Return the (x, y) coordinate for the center point of the cell that contains the specified text.  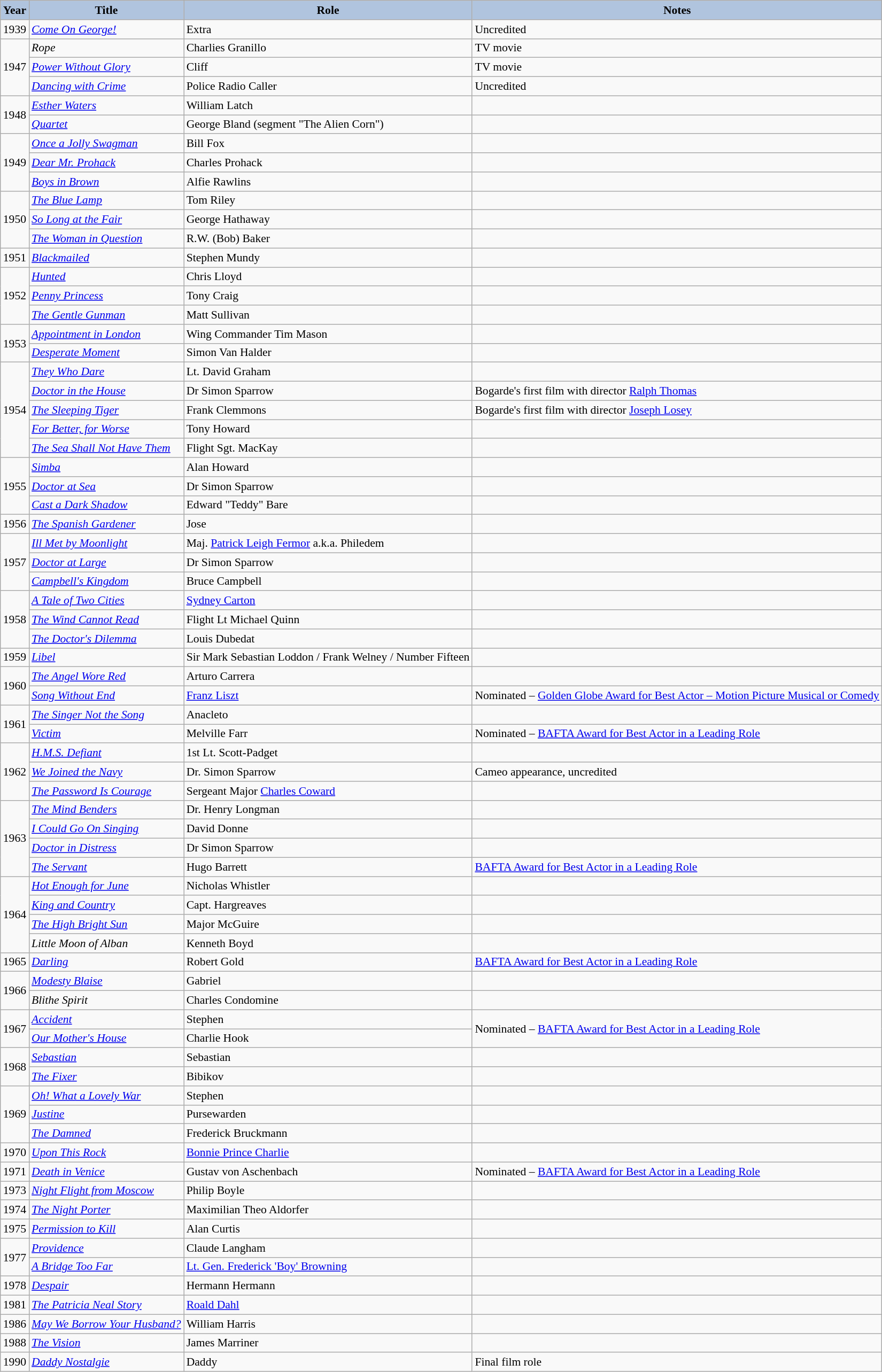
Matt Sullivan (328, 315)
Song Without End (106, 696)
1988 (15, 1343)
1986 (15, 1324)
Power Without Glory (106, 67)
Pursewarden (328, 1114)
1962 (15, 772)
The Damned (106, 1134)
The Vision (106, 1343)
Penny Princess (106, 296)
Edward "Teddy" Bare (328, 505)
Extra (328, 29)
Alfie Rawlins (328, 182)
We Joined the Navy (106, 772)
1957 (15, 562)
Charles Prohack (328, 162)
1971 (15, 1172)
The Servant (106, 867)
1973 (15, 1191)
Providence (106, 1248)
William Latch (328, 105)
Louis Dubedat (328, 639)
Hunted (106, 277)
Libel (106, 657)
The Password Is Courage (106, 791)
R.W. (Bob) Baker (328, 239)
Role (328, 10)
1947 (15, 67)
H.M.S. Defiant (106, 753)
Tony Craig (328, 296)
Death in Venice (106, 1172)
Boys in Brown (106, 182)
The Gentle Gunman (106, 315)
The Mind Benders (106, 810)
James Marriner (328, 1343)
1968 (15, 1067)
Oh! What a Lovely War (106, 1096)
Cliff (328, 67)
Daddy Nostalgie (106, 1362)
1978 (15, 1286)
The Sea Shall Not Have Them (106, 448)
Dancing with Crime (106, 87)
Justine (106, 1114)
Hugo Barrett (328, 867)
1960 (15, 686)
Victim (106, 734)
A Bridge Too Far (106, 1267)
Police Radio Caller (328, 87)
Charles Condomine (328, 1001)
George Bland (segment "The Alien Corn") (328, 125)
1963 (15, 838)
Sir Mark Sebastian Loddon / Frank Welney / Number Fifteen (328, 657)
Notes (677, 10)
The Sleeping Tiger (106, 410)
1964 (15, 914)
The Doctor's Dilemma (106, 639)
1981 (15, 1305)
Appointment in London (106, 334)
1975 (15, 1229)
Quartet (106, 125)
Hot Enough for June (106, 886)
1974 (15, 1210)
Doctor at Sea (106, 486)
Our Mother's House (106, 1038)
Upon This Rock (106, 1153)
The Spanish Gardener (106, 524)
David Donne (328, 829)
Blithe Spirit (106, 1001)
Bibikov (328, 1076)
Charlie Hook (328, 1038)
Campbell's Kingdom (106, 582)
1953 (15, 343)
Esther Waters (106, 105)
1956 (15, 524)
1939 (15, 29)
Major McGuire (328, 924)
Tony Howard (328, 429)
Year (15, 10)
1965 (15, 962)
Tom Riley (328, 200)
William Harris (328, 1324)
Desperate Moment (106, 353)
Bogarde's first film with director Joseph Losey (677, 410)
1st Lt. Scott-Padget (328, 753)
Once a Jolly Swagman (106, 144)
So Long at the Fair (106, 220)
Franz Liszt (328, 696)
Charlies Granillo (328, 48)
1948 (15, 114)
A Tale of Two Cities (106, 601)
Melville Farr (328, 734)
The Angel Wore Red (106, 677)
1977 (15, 1257)
Simon Van Halder (328, 353)
Lt. David Graham (328, 372)
Wing Commander Tim Mason (328, 334)
The Woman in Question (106, 239)
Capt. Hargreaves (328, 905)
Chris Lloyd (328, 277)
1970 (15, 1153)
Permission to Kill (106, 1229)
Accident (106, 1019)
1952 (15, 296)
1958 (15, 620)
Final film role (677, 1362)
Bonnie Prince Charlie (328, 1153)
Little Moon of Alban (106, 943)
Bogarde's first film with director Ralph Thomas (677, 391)
Kenneth Boyd (328, 943)
1950 (15, 219)
1966 (15, 991)
Hermann Hermann (328, 1286)
Nominated – Golden Globe Award for Best Actor – Motion Picture Musical or Comedy (677, 696)
Claude Langham (328, 1248)
1955 (15, 486)
Doctor in Distress (106, 848)
Doctor in the House (106, 391)
Anacleto (328, 715)
Gustav von Aschenbach (328, 1172)
Alan Curtis (328, 1229)
Title (106, 10)
Dr. Simon Sparrow (328, 772)
Arturo Carrera (328, 677)
Simba (106, 467)
Bill Fox (328, 144)
1990 (15, 1362)
Darling (106, 962)
Stephen Mundy (328, 258)
The High Bright Sun (106, 924)
The Wind Cannot Read (106, 619)
Robert Gold (328, 962)
Philip Boyle (328, 1191)
Cast a Dark Shadow (106, 505)
Despair (106, 1286)
Nicholas Whistler (328, 886)
Come On George! (106, 29)
Night Flight from Moscow (106, 1191)
May We Borrow Your Husband? (106, 1324)
Dear Mr. Prohack (106, 162)
Flight Sgt. MacKay (328, 448)
Sergeant Major Charles Coward (328, 791)
For Better, for Worse (106, 429)
Jose (328, 524)
Lt. Gen. Frederick 'Boy' Browning (328, 1267)
Roald Dahl (328, 1305)
Maj. Patrick Leigh Fermor a.k.a. Philedem (328, 544)
Maximilian Theo Aldorfer (328, 1210)
Frank Clemmons (328, 410)
Sydney Carton (328, 601)
1969 (15, 1115)
The Blue Lamp (106, 200)
The Patricia Neal Story (106, 1305)
Daddy (328, 1362)
Doctor at Large (106, 562)
Dr. Henry Longman (328, 810)
George Hathaway (328, 220)
Cameo appearance, uncredited (677, 772)
1959 (15, 657)
Blackmailed (106, 258)
1961 (15, 724)
1954 (15, 410)
The Night Porter (106, 1210)
1949 (15, 162)
Gabriel (328, 981)
The Fixer (106, 1076)
1951 (15, 258)
Modesty Blaise (106, 981)
Bruce Campbell (328, 582)
The Singer Not the Song (106, 715)
Frederick Bruckmann (328, 1134)
Alan Howard (328, 467)
Flight Lt Michael Quinn (328, 619)
Ill Met by Moonlight (106, 544)
They Who Dare (106, 372)
King and Country (106, 905)
I Could Go On Singing (106, 829)
1967 (15, 1028)
Rope (106, 48)
